Output the [X, Y] coordinate of the center of the cell containing the given text.  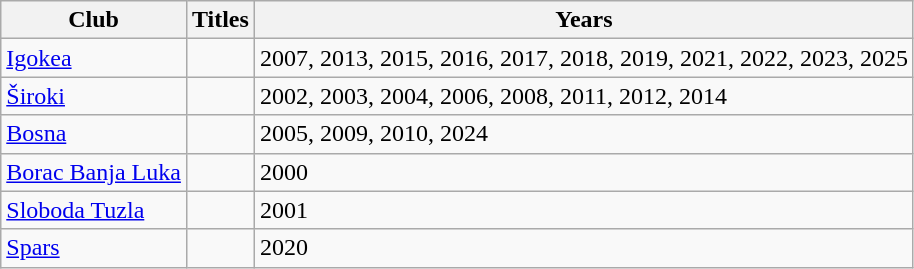
2002, 2003, 2004, 2006, 2008, 2011, 2012, 2014 [584, 96]
2000 [584, 172]
2001 [584, 210]
2007, 2013, 2015, 2016, 2017, 2018, 2019, 2021, 2022, 2023, 2025 [584, 58]
Borac Banja Luka [94, 172]
Igokea [94, 58]
Years [584, 20]
Široki [94, 96]
Bosna [94, 134]
Club [94, 20]
Sloboda Tuzla [94, 210]
2005, 2009, 2010, 2024 [584, 134]
2020 [584, 248]
Spars [94, 248]
Titles [220, 20]
